Detect which cell encompasses the target text, then output its [X, Y] center coordinate. 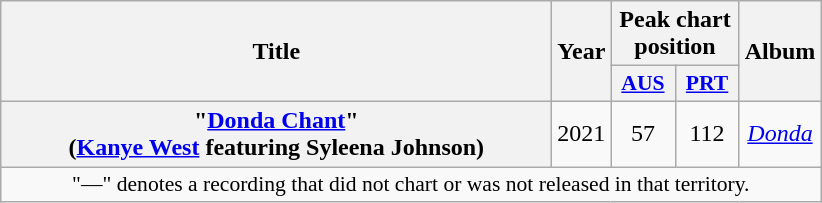
Year [582, 52]
Album [780, 52]
Title [276, 52]
"—" denotes a recording that did not chart or was not released in that territory. [411, 184]
112 [707, 134]
Donda [780, 134]
AUS [643, 84]
PRT [707, 84]
Peak chart position [675, 34]
"Donda Chant"(Kanye West featuring Syleena Johnson) [276, 134]
2021 [582, 134]
57 [643, 134]
